Identify which cell holds the provided text, then report its [X, Y] central coordinate. 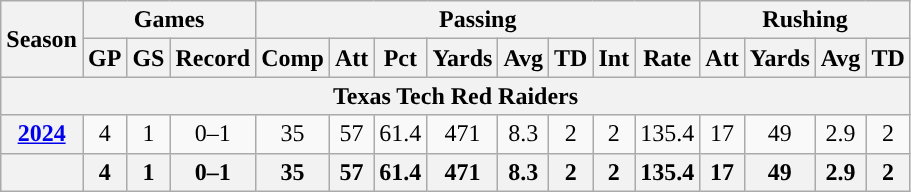
GS [148, 58]
Rate [668, 58]
Games [168, 20]
Record [213, 58]
Comp [293, 58]
Rushing [806, 20]
Season [42, 39]
GP [104, 58]
Pct [400, 58]
Texas Tech Red Raiders [456, 96]
2024 [42, 134]
Passing [478, 20]
Int [614, 58]
